Output the [X, Y] coordinate of the center of the cell containing the given text.  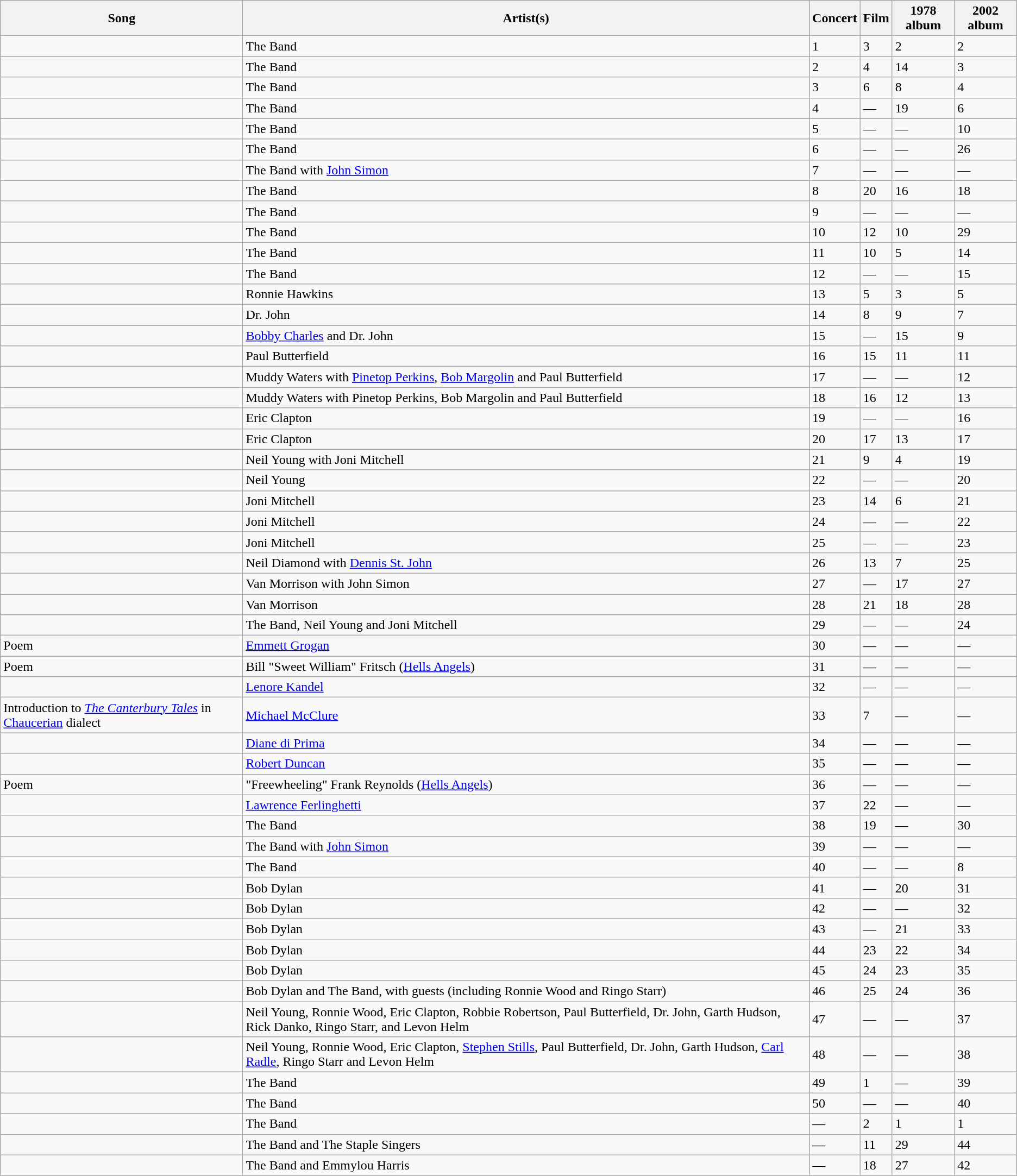
Michael McClure [526, 715]
"Freewheeling" Frank Reynolds (Hells Angels) [526, 784]
49 [835, 1083]
Dr. John [526, 315]
48 [835, 1055]
Bobby Charles and Dr. John [526, 336]
Lenore Kandel [526, 687]
2002 album [985, 18]
Introduction to The Canterbury Tales in Chaucerian dialect [122, 715]
Robert Duncan [526, 764]
The Band, Neil Young and Joni Mitchell [526, 625]
Film [876, 18]
Neil Young, Ronnie Wood, Eric Clapton, Stephen Stills, Paul Butterfield, Dr. John, Garth Hudson, Carl Radle, Ringo Starr and Levon Helm [526, 1055]
The Band and The Staple Singers [526, 1144]
Bob Dylan and The Band, with guests (including Ronnie Wood and Ringo Starr) [526, 991]
Neil Young, Ronnie Wood, Eric Clapton, Robbie Robertson, Paul Butterfield, Dr. John, Garth Hudson, Rick Danko, Ringo Starr, and Levon Helm [526, 1019]
Neil Young with Joni Mitchell [526, 460]
Emmett Grogan [526, 646]
Lawrence Ferlinghetti [526, 805]
The Band and Emmylou Harris [526, 1165]
Paul Butterfield [526, 356]
Diane di Prima [526, 743]
43 [835, 929]
Song [122, 18]
Artist(s) [526, 18]
Bill "Sweet William" Fritsch (Hells Angels) [526, 666]
47 [835, 1019]
41 [835, 888]
Van Morrison with John Simon [526, 583]
Van Morrison [526, 605]
Neil Diamond with Dennis St. John [526, 563]
Concert [835, 18]
Ronnie Hawkins [526, 294]
45 [835, 971]
1978 album [923, 18]
50 [835, 1103]
Neil Young [526, 480]
46 [835, 991]
